Detect which cell encompasses the target text, then output its (X, Y) center coordinate. 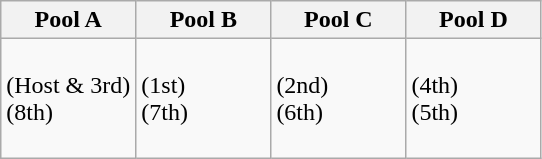
Pool B (204, 20)
(1st) (7th) (204, 98)
Pool C (338, 20)
Pool D (474, 20)
(2nd) (6th) (338, 98)
(Host & 3rd) (8th) (68, 98)
(4th) (5th) (474, 98)
Pool A (68, 20)
